Provide the [X, Y] coordinate of the cell's center where the given text is located.  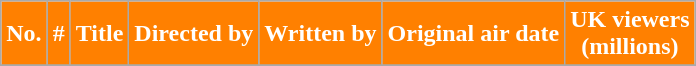
Written by [320, 34]
Directed by [194, 34]
Original air date [474, 34]
No. [24, 34]
Title [100, 34]
# [58, 34]
UK viewers(millions) [630, 34]
